Extract the [x, y] coordinate from the center of the cell holding the provided text.  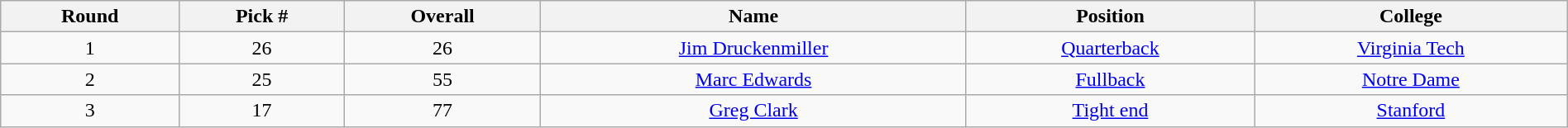
3 [90, 111]
Tight end [1110, 111]
1 [90, 48]
Position [1110, 17]
17 [262, 111]
Marc Edwards [754, 79]
College [1411, 17]
Jim Druckenmiller [754, 48]
Stanford [1411, 111]
Overall [442, 17]
Virginia Tech [1411, 48]
55 [442, 79]
Round [90, 17]
2 [90, 79]
Greg Clark [754, 111]
77 [442, 111]
Pick # [262, 17]
25 [262, 79]
Name [754, 17]
Quarterback [1110, 48]
Fullback [1110, 79]
Notre Dame [1411, 79]
